Provide the (X, Y) coordinate of the cell's center where the given text is located.  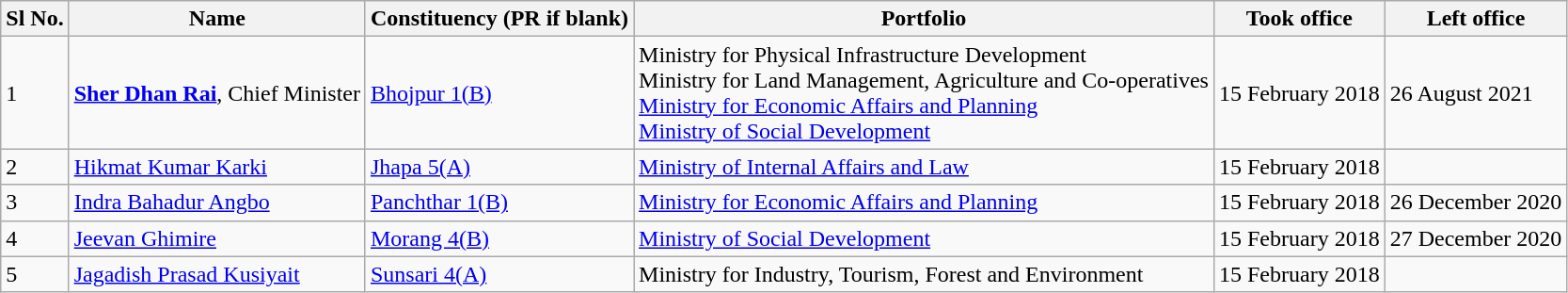
Jeevan Ghimire (216, 238)
26 August 2021 (1476, 92)
Morang 4(B) (499, 238)
Sl No. (35, 19)
2 (35, 167)
4 (35, 238)
Ministry of Internal Affairs and Law (924, 167)
Name (216, 19)
Hikmat Kumar Karki (216, 167)
Ministry for Economic Affairs and Planning (924, 203)
26 December 2020 (1476, 203)
Jhapa 5(A) (499, 167)
5 (35, 274)
Left office (1476, 19)
3 (35, 203)
Panchthar 1(B) (499, 203)
Constituency (PR if blank) (499, 19)
Sunsari 4(A) (499, 274)
Bhojpur 1(B) (499, 92)
Ministry for Industry, Tourism, Forest and Environment (924, 274)
27 December 2020 (1476, 238)
Indra Bahadur Angbo (216, 203)
Ministry of Social Development (924, 238)
Took office (1299, 19)
1 (35, 92)
Jagadish Prasad Kusiyait (216, 274)
Sher Dhan Rai, Chief Minister (216, 92)
Portfolio (924, 19)
